Extract the (x, y) coordinate from the center of the cell holding the provided text.  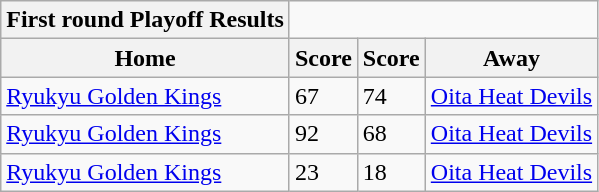
First round Playoff Results (146, 20)
74 (391, 96)
18 (391, 172)
92 (323, 134)
Home (146, 58)
67 (323, 96)
68 (391, 134)
Away (511, 58)
23 (323, 172)
